Determine the (X, Y) coordinate at the center of the cell enclosing the given text.  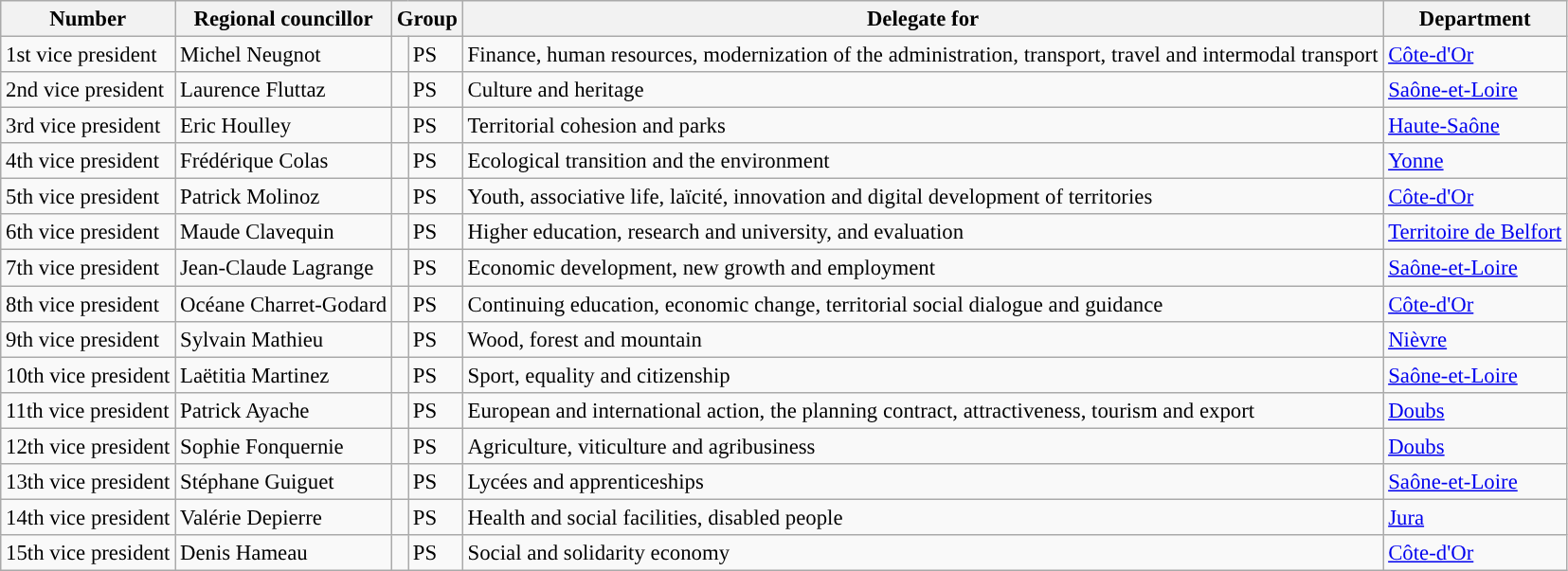
Laëtitia Martinez (284, 375)
1st vice president (88, 55)
Department (1475, 19)
Agriculture, viticulture and agribusiness (923, 446)
Higher education, research and university, and evaluation (923, 232)
Regional councillor (284, 19)
Culture and heritage (923, 90)
10th vice president (88, 375)
Lycées and apprenticeships (923, 482)
14th vice president (88, 517)
Yonne (1475, 161)
6th vice president (88, 232)
11th vice president (88, 410)
Health and social facilities, disabled people (923, 517)
Sport, equality and citizenship (923, 375)
Patrick Ayache (284, 410)
Territoire de Belfort (1475, 232)
3rd vice president (88, 126)
Sophie Fonquernie (284, 446)
Haute-Saône (1475, 126)
4th vice president (88, 161)
Denis Hameau (284, 553)
Laurence Fluttaz (284, 90)
Frédérique Colas (284, 161)
7th vice president (88, 268)
Nièvre (1475, 339)
9th vice president (88, 339)
13th vice president (88, 482)
5th vice president (88, 197)
Patrick Molinoz (284, 197)
Eric Houlley (284, 126)
Océane Charret-Godard (284, 304)
15th vice president (88, 553)
Sylvain Mathieu (284, 339)
Finance, human resources, modernization of the administration, transport, travel and intermodal transport (923, 55)
Stéphane Guiguet (284, 482)
12th vice president (88, 446)
Continuing education, economic change, territorial social dialogue and guidance (923, 304)
Jura (1475, 517)
Group (426, 19)
Youth, associative life, laïcité, innovation and digital development of territories (923, 197)
Jean-Claude Lagrange (284, 268)
European and international action, the planning contract, attractiveness, tourism and export (923, 410)
Social and solidarity economy (923, 553)
8th vice president (88, 304)
Valérie Depierre (284, 517)
2nd vice president (88, 90)
Number (88, 19)
Territorial cohesion and parks (923, 126)
Michel Neugnot (284, 55)
Economic development, new growth and employment (923, 268)
Wood, forest and mountain (923, 339)
Delegate for (923, 19)
Ecological transition and the environment (923, 161)
Maude Clavequin (284, 232)
